From the cell containing the given text, extract its center point as (x, y) coordinate. 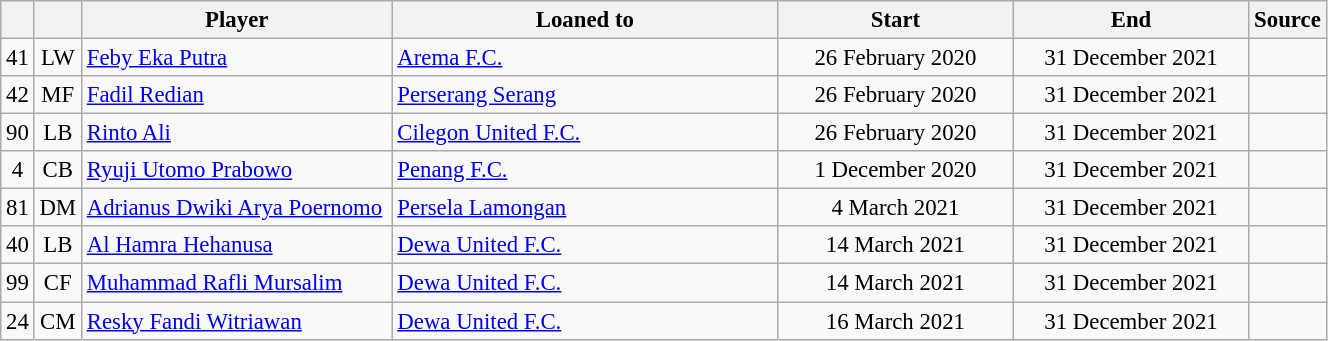
Rinto Ali (236, 133)
Fadil Redian (236, 95)
Feby Eka Putra (236, 58)
99 (18, 283)
DM (58, 208)
Muhammad Rafli Mursalim (236, 283)
4 March 2021 (896, 208)
CB (58, 170)
Loaned to (585, 20)
Persela Lamongan (585, 208)
MF (58, 95)
Cilegon United F.C. (585, 133)
Start (896, 20)
41 (18, 58)
Penang F.C. (585, 170)
CF (58, 283)
24 (18, 321)
CM (58, 321)
Ryuji Utomo Prabowo (236, 170)
Al Hamra Hehanusa (236, 245)
40 (18, 245)
Source (1288, 20)
Player (236, 20)
16 March 2021 (896, 321)
Adrianus Dwiki Arya Poernomo (236, 208)
Resky Fandi Witriawan (236, 321)
42 (18, 95)
End (1131, 20)
81 (18, 208)
4 (18, 170)
1 December 2020 (896, 170)
LW (58, 58)
Perserang Serang (585, 95)
Arema F.C. (585, 58)
90 (18, 133)
